Return [X, Y] of the center of cell containing provided text 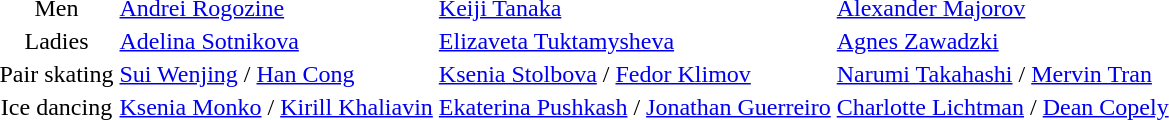
Elizaveta Tuktamysheva [634, 41]
Ksenia Stolbova / Fedor Klimov [634, 74]
Sui Wenjing / Han Cong [276, 74]
Adelina Sotnikova [276, 41]
